Return (x, y) of the center of cell containing provided text 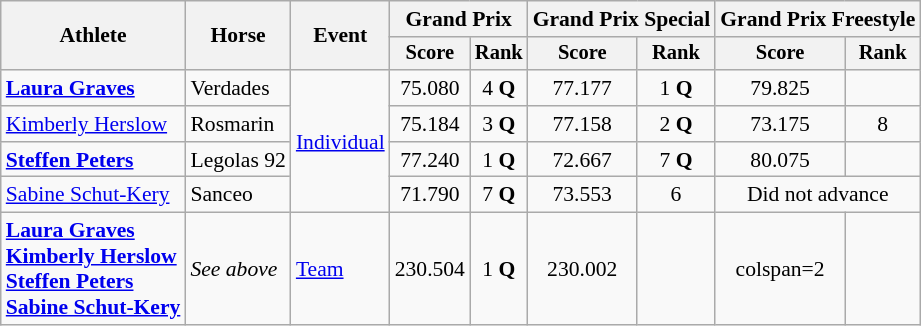
73.553 (582, 195)
Athlete (94, 36)
71.790 (430, 195)
Sanceo (238, 195)
72.667 (582, 160)
Laura GravesKimberly HerslowSteffen PetersSabine Schut-Kery (94, 269)
Rosmarin (238, 124)
Grand Prix Freestyle (818, 19)
73.175 (780, 124)
3 Q (499, 124)
79.825 (780, 88)
4 Q (499, 88)
Laura Graves (94, 88)
77.158 (582, 124)
77.177 (582, 88)
77.240 (430, 160)
Did not advance (818, 195)
8 (882, 124)
2 Q (676, 124)
Grand Prix Special (622, 19)
Grand Prix (459, 19)
75.080 (430, 88)
Legolas 92 (238, 160)
Team (340, 269)
Sabine Schut-Kery (94, 195)
230.504 (430, 269)
230.002 (582, 269)
Verdades (238, 88)
6 (676, 195)
Kimberly Herslow (94, 124)
75.184 (430, 124)
80.075 (780, 160)
See above (238, 269)
Event (340, 36)
colspan=2 (780, 269)
Steffen Peters (94, 160)
Individual (340, 141)
Horse (238, 36)
